Detect which cell encompasses the target text, then output its [x, y] center coordinate. 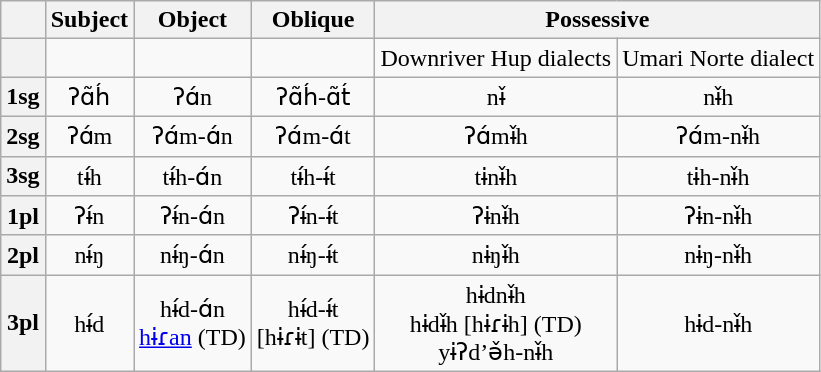
ʔɑ́n [193, 97]
hɨ́d-ɨ́t[hɨɾɨt] (TD) [313, 324]
tɨnɨ̌h [496, 176]
Umari Norte dialect [718, 58]
hɨ́d-ɑ́nhɨɾan (TD) [193, 324]
hɨd-nɨ̌h [718, 324]
nɨ̌h [718, 97]
Subject [89, 20]
1sg [23, 97]
tɨ́h-ɨ́t [313, 176]
ʔɑ̃h́-ɑ̃t́ [313, 97]
Downriver Hup dialects [496, 58]
ʔɑ́m [89, 136]
ʔɑ́mɨ̌h [496, 136]
Oblique [313, 20]
3pl [23, 324]
ʔɨ́n [89, 216]
nɨ́ŋ-ɨ́t [313, 255]
ʔɑ́m-ɑ́n [193, 136]
ʔɑ́m-nɨ̌h [718, 136]
nɨ̌ [496, 97]
ʔɑ̃h́ [89, 97]
2pl [23, 255]
nɨ́ŋ [89, 255]
nɨŋ-nɨ̌h [718, 255]
tɨ́h [89, 176]
hɨdnɨ̌hhɨdɨ̌h [hɨɾɨh] (TD)yɨʔd’ə̌h-nɨ̌h [496, 324]
1pl [23, 216]
Object [193, 20]
ʔɨnɨ̌h [496, 216]
tɨh-nɨ̌h [718, 176]
2sg [23, 136]
hɨ́d [89, 324]
tɨ́h-ɑ́n [193, 176]
nɨ́ŋ-ɑ́n [193, 255]
ʔɨ́n-ɑ́n [193, 216]
ʔɨ́n-ɨ́t [313, 216]
Possessive [598, 20]
nɨŋɨ̌h [496, 255]
ʔɨn-nɨ̌h [718, 216]
ʔɑ́m-ɑ́t [313, 136]
3sg [23, 176]
